Scan for the cell matching the given text and deliver its (X, Y) coordinate at center. 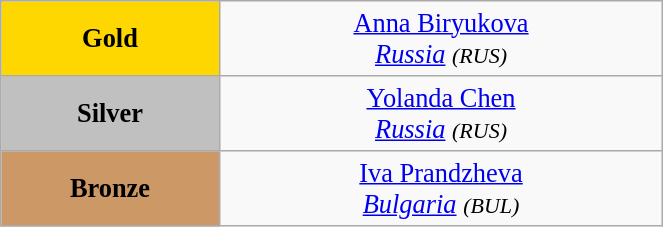
Anna BiryukovaRussia (RUS) (441, 38)
Silver (110, 112)
Iva PrandzhevaBulgaria (BUL) (441, 188)
Yolanda ChenRussia (RUS) (441, 112)
Gold (110, 38)
Bronze (110, 188)
